Capture the cell that displays the provided text and extract its (X, Y) central coordinate. 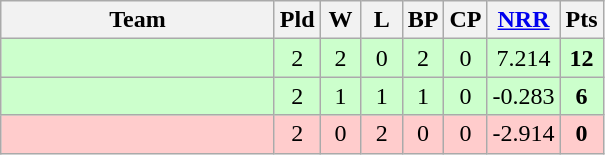
CP (466, 20)
Team (138, 20)
6 (582, 96)
Pld (297, 20)
NRR (524, 20)
12 (582, 58)
Pts (582, 20)
W (340, 20)
7.214 (524, 58)
BP (423, 20)
L (382, 20)
-0.283 (524, 96)
-2.914 (524, 134)
